Detect which cell encompasses the target text, then output its [X, Y] center coordinate. 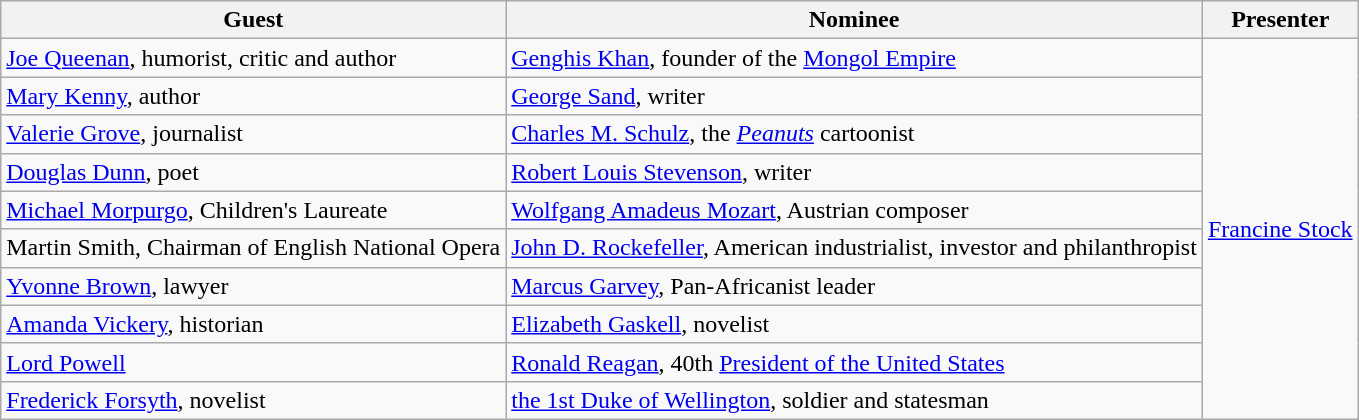
Francine Stock [1280, 230]
Mary Kenny, author [254, 96]
Charles M. Schulz, the Peanuts cartoonist [854, 134]
Valerie Grove, journalist [254, 134]
Nominee [854, 20]
Genghis Khan, founder of the Mongol Empire [854, 58]
Ronald Reagan, 40th President of the United States [854, 362]
the 1st Duke of Wellington, soldier and statesman [854, 400]
Joe Queenan, humorist, critic and author [254, 58]
Frederick Forsyth, novelist [254, 400]
John D. Rockefeller, American industrialist, investor and philanthropist [854, 248]
Guest [254, 20]
Lord Powell [254, 362]
Marcus Garvey, Pan-Africanist leader [854, 286]
Amanda Vickery, historian [254, 324]
Martin Smith, Chairman of English National Opera [254, 248]
Presenter [1280, 20]
Wolfgang Amadeus Mozart, Austrian composer [854, 210]
Yvonne Brown, lawyer [254, 286]
Michael Morpurgo, Children's Laureate [254, 210]
Douglas Dunn, poet [254, 172]
Elizabeth Gaskell, novelist [854, 324]
Robert Louis Stevenson, writer [854, 172]
George Sand, writer [854, 96]
